Extract the [x, y] coordinate from the center of the cell holding the provided text.  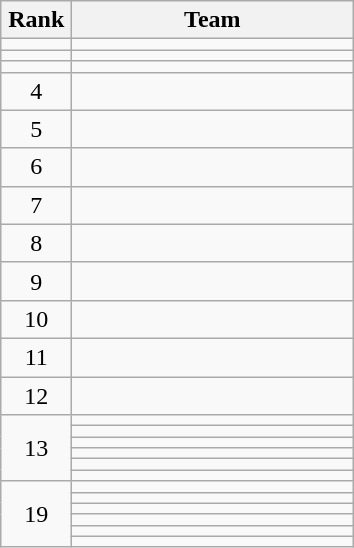
12 [36, 395]
Team [212, 20]
7 [36, 205]
4 [36, 91]
8 [36, 243]
6 [36, 167]
9 [36, 281]
13 [36, 448]
19 [36, 514]
11 [36, 357]
Rank [36, 20]
10 [36, 319]
5 [36, 129]
